Return (X, Y) of the center of cell containing provided text 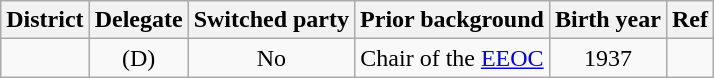
Ref (690, 20)
(D) (138, 58)
Delegate (138, 20)
Chair of the EEOC (452, 58)
No (271, 58)
Birth year (608, 20)
District (45, 20)
Prior background (452, 20)
1937 (608, 58)
Switched party (271, 20)
